From the cell containing the given text, extract its center point as (x, y) coordinate. 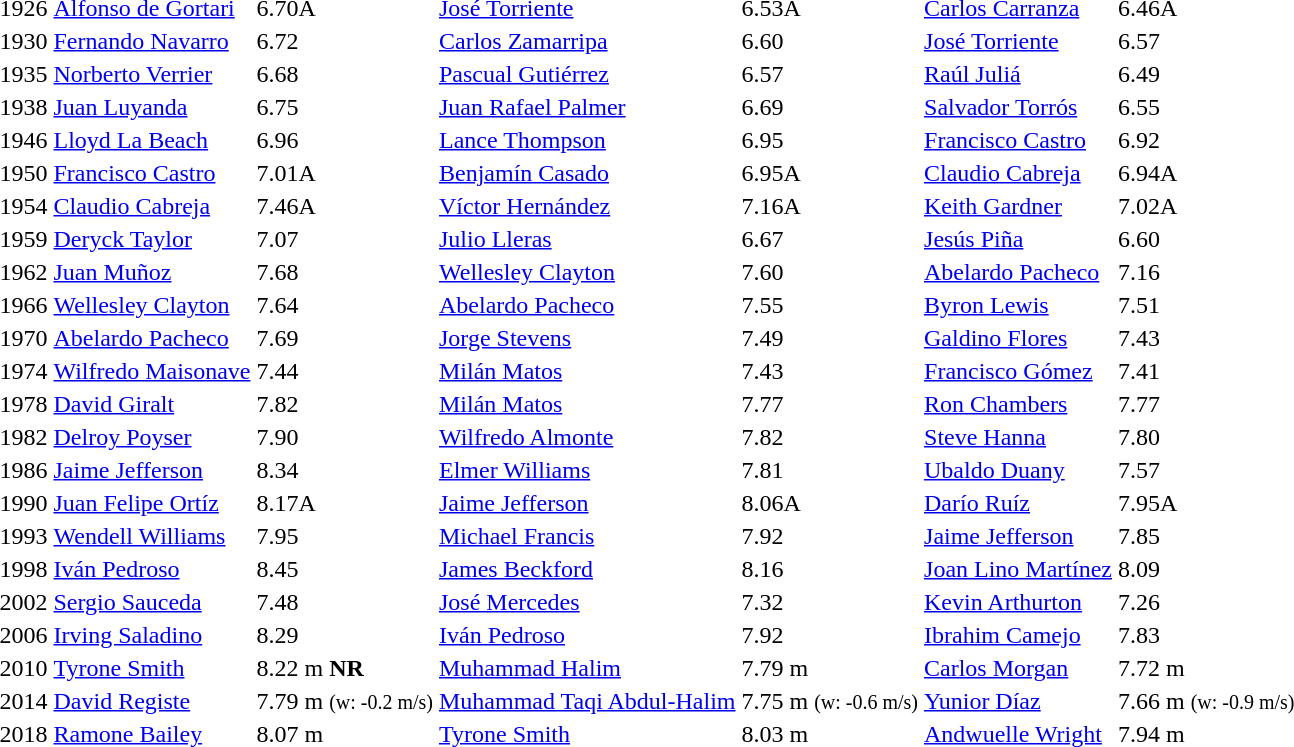
8.29 (345, 635)
Ron Chambers (1018, 404)
José Torriente (1018, 41)
Galdino Flores (1018, 338)
Julio Lleras (588, 239)
Pascual Gutiérrez (588, 74)
Steve Hanna (1018, 437)
6.67 (830, 239)
7.01A (345, 173)
Joan Lino Martínez (1018, 569)
Tyrone Smith (152, 668)
Juan Felipe Ortíz (152, 503)
Wendell Williams (152, 536)
6.75 (345, 107)
Muhammad Halim (588, 668)
6.96 (345, 140)
Muhammad Taqi Abdul-Halim (588, 701)
7.79 m (w: -0.2 m/s) (345, 701)
6.95 (830, 140)
Raúl Juliá (1018, 74)
7.48 (345, 602)
Juan Luyanda (152, 107)
6.57 (830, 74)
7.49 (830, 338)
7.79 m (830, 668)
8.22 m NR (345, 668)
7.43 (830, 371)
Delroy Poyser (152, 437)
7.75 m (w: -0.6 m/s) (830, 701)
Ubaldo Duany (1018, 470)
Kevin Arthurton (1018, 602)
Benjamín Casado (588, 173)
7.16A (830, 206)
Francisco Gómez (1018, 371)
7.77 (830, 404)
Salvador Torrós (1018, 107)
Sergio Sauceda (152, 602)
Wilfredo Almonte (588, 437)
Fernando Navarro (152, 41)
6.60 (830, 41)
Keith Gardner (1018, 206)
7.64 (345, 305)
8.16 (830, 569)
7.69 (345, 338)
Víctor Hernández (588, 206)
José Mercedes (588, 602)
David Giralt (152, 404)
Darío Ruíz (1018, 503)
Lloyd La Beach (152, 140)
8.45 (345, 569)
7.32 (830, 602)
David Registe (152, 701)
7.68 (345, 272)
Jorge Stevens (588, 338)
Jesús Piña (1018, 239)
7.44 (345, 371)
Irving Saladino (152, 635)
8.17A (345, 503)
Juan Muñoz (152, 272)
8.06A (830, 503)
Deryck Taylor (152, 239)
7.81 (830, 470)
Elmer Williams (588, 470)
Carlos Zamarripa (588, 41)
7.46A (345, 206)
6.68 (345, 74)
8.34 (345, 470)
Wilfredo Maisonave (152, 371)
Carlos Morgan (1018, 668)
Byron Lewis (1018, 305)
7.95 (345, 536)
Ibrahim Camejo (1018, 635)
6.72 (345, 41)
7.55 (830, 305)
James Beckford (588, 569)
Lance Thompson (588, 140)
7.60 (830, 272)
7.90 (345, 437)
Juan Rafael Palmer (588, 107)
6.69 (830, 107)
Yunior Díaz (1018, 701)
7.07 (345, 239)
Norberto Verrier (152, 74)
Michael Francis (588, 536)
6.95A (830, 173)
